Detect which cell encompasses the target text, then output its (X, Y) center coordinate. 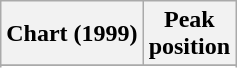
Chart (1999) (72, 34)
Peakposition (189, 34)
